Locate the cell with the specified text and output its [X, Y] center coordinate. 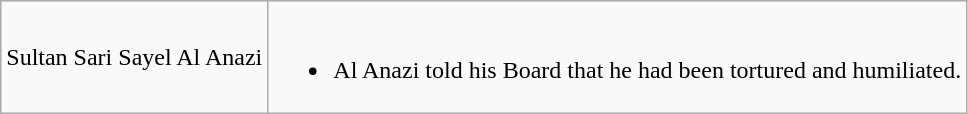
Al Anazi told his Board that he had been tortured and humiliated. [618, 58]
Sultan Sari Sayel Al Anazi [134, 58]
